From the cell containing the given text, extract its center point as (X, Y) coordinate. 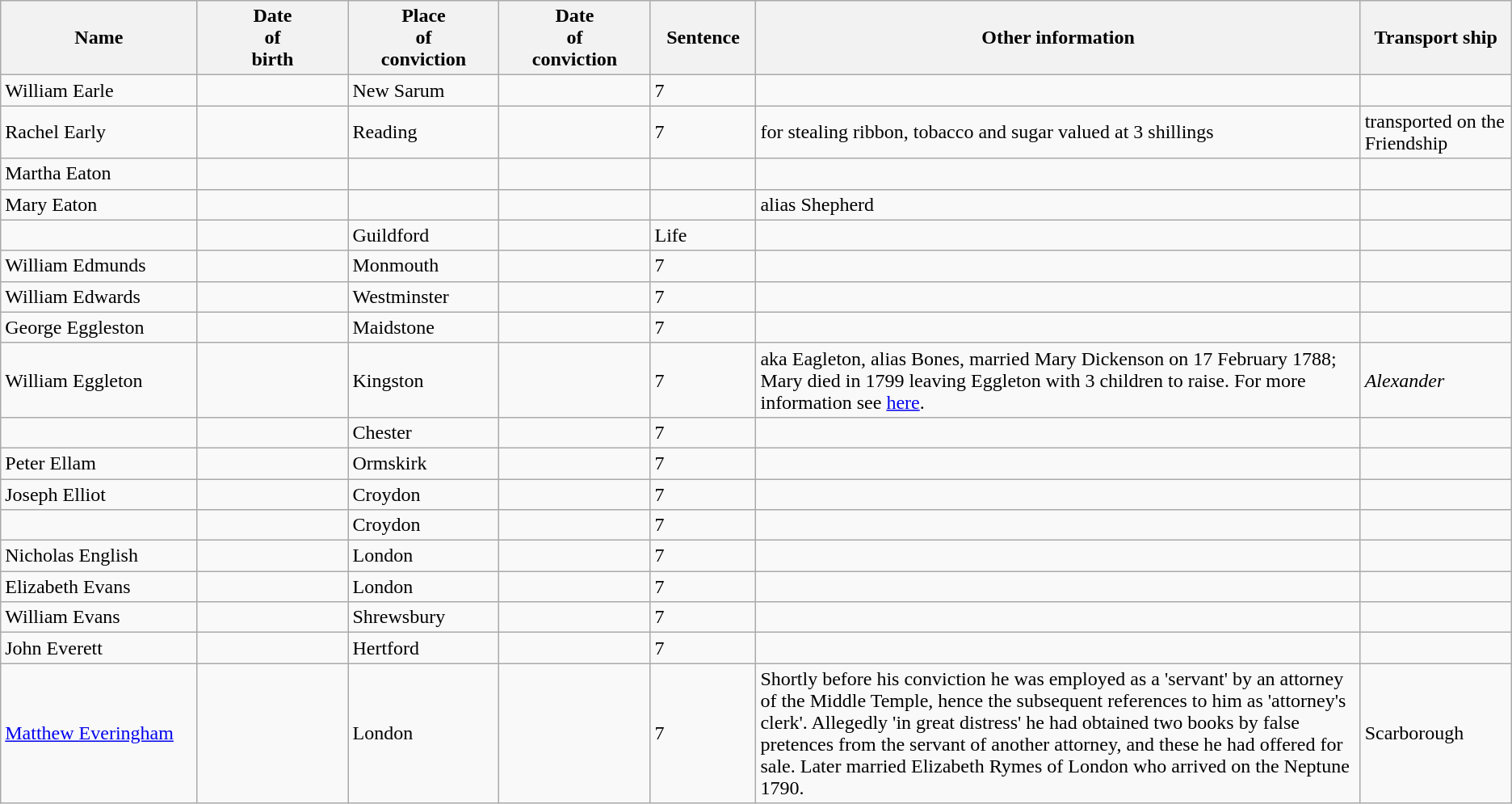
Ormskirk (423, 463)
Sentence (703, 38)
Guildford (423, 235)
Hertford (423, 648)
Life (703, 235)
William Eggleton (99, 380)
Mary Eaton (99, 204)
Rachel Early (99, 133)
Nicholas English (99, 556)
Transport ship (1436, 38)
Dateofbirth (273, 38)
Westminster (423, 297)
transported on the Friendship (1436, 133)
Chester (423, 432)
Maidstone (423, 327)
for stealing ribbon, tobacco and sugar valued at 3 shillings (1058, 133)
Monmouth (423, 266)
Reading (423, 133)
Other information (1058, 38)
Elizabeth Evans (99, 587)
Name (99, 38)
alias Shepherd (1058, 204)
Peter Ellam (99, 463)
Kingston (423, 380)
William Earle (99, 91)
Matthew Everingham (99, 734)
William Edmunds (99, 266)
George Eggleston (99, 327)
Alexander (1436, 380)
William Evans (99, 617)
William Edwards (99, 297)
Shrewsbury (423, 617)
John Everett (99, 648)
Placeofconviction (423, 38)
Joseph Elliot (99, 494)
Martha Eaton (99, 174)
Dateofconviction (575, 38)
New Sarum (423, 91)
Scarborough (1436, 734)
